For the text-containing cell, return its midpoint in [x, y] coordinate format. 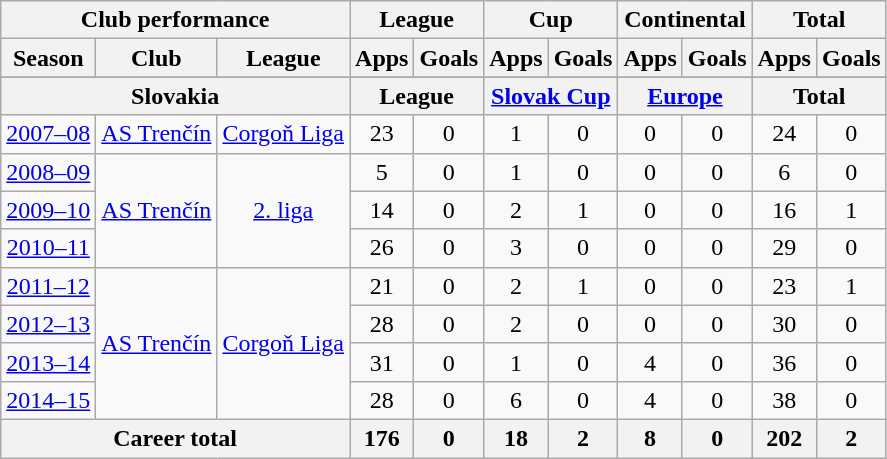
14 [382, 210]
2008–09 [48, 172]
38 [784, 400]
29 [784, 248]
30 [784, 324]
Europe [685, 96]
31 [382, 362]
24 [784, 134]
Continental [685, 20]
5 [382, 172]
26 [382, 248]
202 [784, 438]
Club [156, 58]
Slovakia [176, 96]
21 [382, 286]
2011–12 [48, 286]
Club performance [176, 20]
2009–10 [48, 210]
Career total [176, 438]
3 [516, 248]
8 [650, 438]
2. liga [284, 210]
16 [784, 210]
2010–11 [48, 248]
Cup [551, 20]
176 [382, 438]
2007–08 [48, 134]
2012–13 [48, 324]
Season [48, 58]
2013–14 [48, 362]
18 [516, 438]
Slovak Cup [551, 96]
2014–15 [48, 400]
36 [784, 362]
